Search for the cell housing the specified text and yield its (x, y) center coordinate. 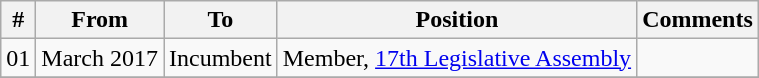
Position (456, 20)
Member, 17th Legislative Assembly (456, 58)
01 (18, 58)
Incumbent (221, 58)
From (100, 20)
To (221, 20)
Comments (698, 20)
March 2017 (100, 58)
# (18, 20)
